Locate the cell with the specified text and output its [X, Y] center coordinate. 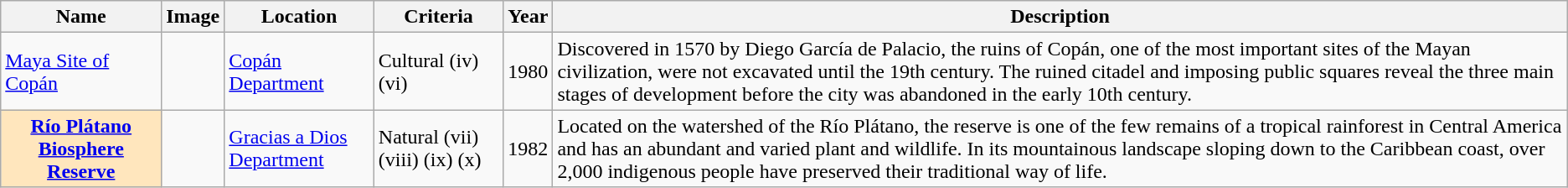
Location [300, 17]
1980 [528, 71]
1982 [528, 149]
Natural (vii) (viii) (ix) (x) [438, 149]
Year [528, 17]
Description [1060, 17]
Maya Site of Copán [81, 71]
Gracias a Dios Department [300, 149]
Criteria [438, 17]
Copán Department [300, 71]
Cultural (iv) (vi) [438, 71]
Image [193, 17]
Río Plátano Biosphere Reserve [81, 149]
Name [81, 17]
